Return the [X, Y] coordinate for the center point of the cell that contains the specified text.  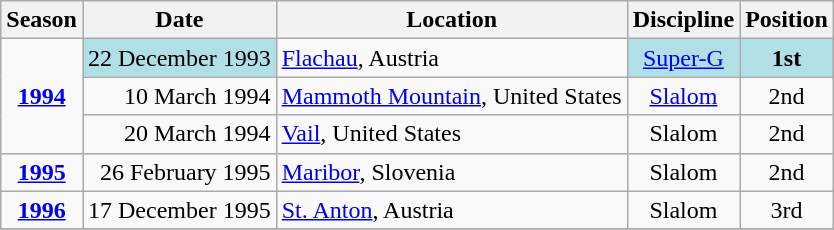
Vail, United States [452, 134]
Flachau, Austria [452, 58]
Mammoth Mountain, United States [452, 96]
1994 [42, 96]
St. Anton, Austria [452, 210]
Discipline [683, 20]
Position [787, 20]
10 March 1994 [179, 96]
3rd [787, 210]
1st [787, 58]
20 March 1994 [179, 134]
26 February 1995 [179, 172]
1996 [42, 210]
22 December 1993 [179, 58]
Date [179, 20]
Maribor, Slovenia [452, 172]
1995 [42, 172]
Super-G [683, 58]
17 December 1995 [179, 210]
Location [452, 20]
Season [42, 20]
